Extract the [X, Y] coordinate from the center of the cell holding the provided text.  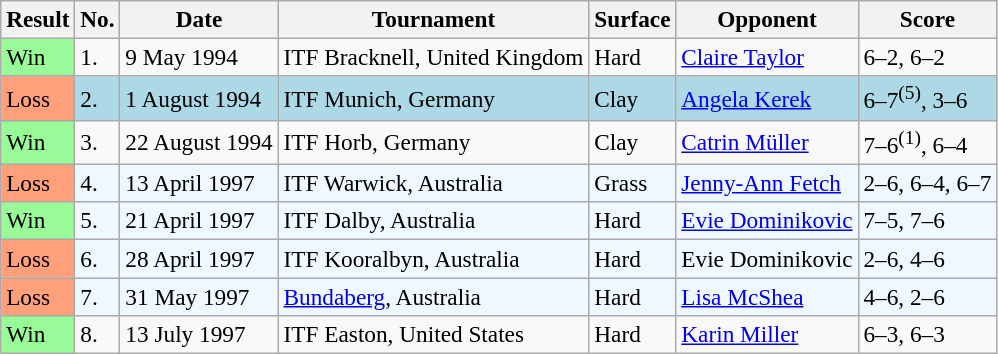
ITF Munich, Germany [434, 98]
Result [38, 19]
9 May 1994 [199, 57]
6. [98, 258]
4. [98, 183]
2–6, 6–4, 6–7 [928, 183]
Bundaberg, Australia [434, 296]
6–2, 6–2 [928, 57]
5. [98, 221]
Tournament [434, 19]
8. [98, 334]
Claire Taylor [767, 57]
6–7(5), 3–6 [928, 98]
13 April 1997 [199, 183]
28 April 1997 [199, 258]
3. [98, 142]
Surface [632, 19]
4–6, 2–6 [928, 296]
22 August 1994 [199, 142]
7–6(1), 6–4 [928, 142]
13 July 1997 [199, 334]
Lisa McShea [767, 296]
ITF Dalby, Australia [434, 221]
Catrin Müller [767, 142]
21 April 1997 [199, 221]
2. [98, 98]
Date [199, 19]
1 August 1994 [199, 98]
ITF Bracknell, United Kingdom [434, 57]
Jenny-Ann Fetch [767, 183]
Angela Kerek [767, 98]
ITF Warwick, Australia [434, 183]
Opponent [767, 19]
Grass [632, 183]
ITF Kooralbyn, Australia [434, 258]
31 May 1997 [199, 296]
6–3, 6–3 [928, 334]
1. [98, 57]
ITF Easton, United States [434, 334]
ITF Horb, Germany [434, 142]
7. [98, 296]
7–5, 7–6 [928, 221]
2–6, 4–6 [928, 258]
No. [98, 19]
Karin Miller [767, 334]
Score [928, 19]
